Search for the cell housing the specified text and yield its (X, Y) center coordinate. 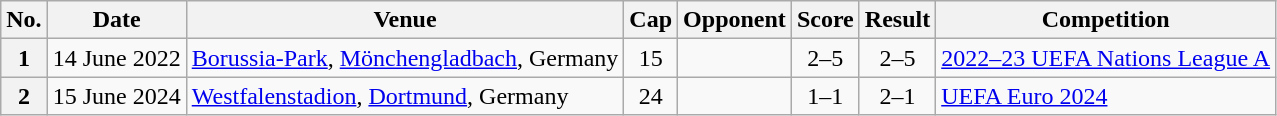
15 June 2024 (116, 96)
Result (897, 20)
24 (651, 96)
Westfalenstadion, Dortmund, Germany (405, 96)
Borussia-Park, Mönchengladbach, Germany (405, 58)
Opponent (735, 20)
1–1 (825, 96)
2–1 (897, 96)
Cap (651, 20)
Score (825, 20)
Date (116, 20)
15 (651, 58)
1 (24, 58)
No. (24, 20)
Venue (405, 20)
2022–23 UEFA Nations League A (1106, 58)
2 (24, 96)
Competition (1106, 20)
14 June 2022 (116, 58)
UEFA Euro 2024 (1106, 96)
